Output the (x, y) coordinate of the center of the cell containing the given text.  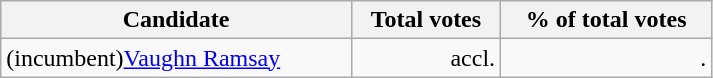
% of total votes (606, 20)
. (606, 58)
Candidate (176, 20)
(incumbent)Vaughn Ramsay (176, 58)
accl. (426, 58)
Total votes (426, 20)
